Provide the (x, y) coordinate of the cell's center where the given text is located.  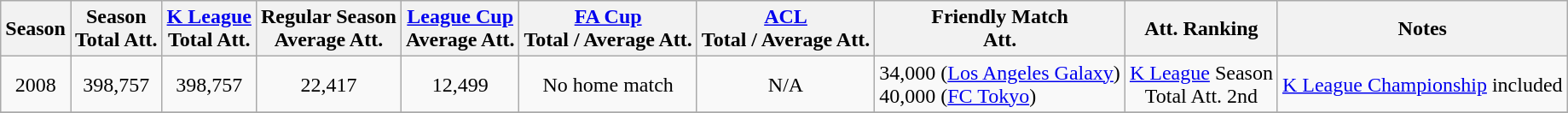
League CupAverage Att. (460, 29)
Notes (1422, 29)
Season (36, 29)
K League SeasonTotal Att. 2nd (1201, 84)
ACLTotal / Average Att. (785, 29)
22,417 (328, 84)
Att. Ranking (1201, 29)
FA CupTotal / Average Att. (608, 29)
Regular SeasonAverage Att. (328, 29)
Friendly Match Att. (1000, 29)
34,000 (Los Angeles Galaxy)40,000 (FC Tokyo) (1000, 84)
No home match (608, 84)
N/A (785, 84)
K League Championship included (1422, 84)
K LeagueTotal Att. (209, 29)
SeasonTotal Att. (116, 29)
2008 (36, 84)
12,499 (460, 84)
